Locate the cell with the specified text and output its [X, Y] center coordinate. 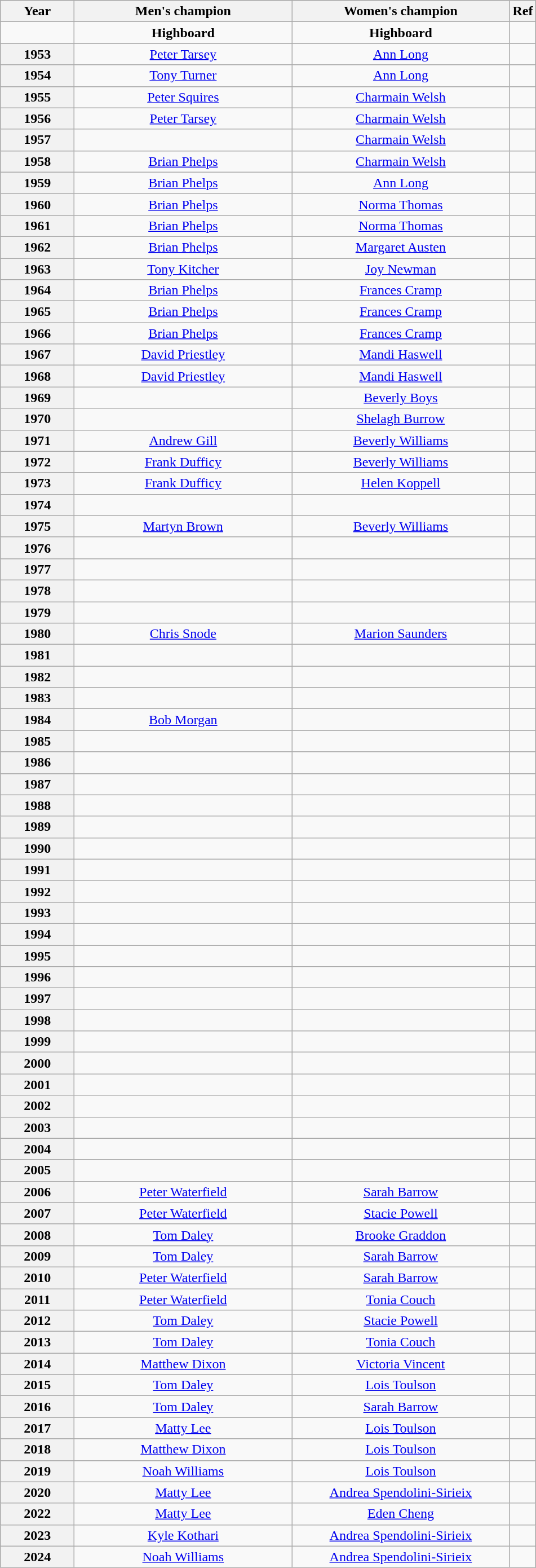
1965 [37, 312]
Martyn Brown [183, 526]
2002 [37, 1106]
1970 [37, 419]
1975 [37, 526]
1974 [37, 505]
1977 [37, 569]
1964 [37, 290]
Tony Turner [183, 76]
2024 [37, 1557]
2012 [37, 1321]
2014 [37, 1364]
2013 [37, 1342]
2016 [37, 1407]
1989 [37, 827]
Beverly Boys [401, 398]
2022 [37, 1514]
1996 [37, 977]
1960 [37, 204]
1988 [37, 805]
2019 [37, 1471]
1994 [37, 934]
1979 [37, 612]
Ref [523, 11]
Victoria Vincent [401, 1364]
2010 [37, 1278]
1957 [37, 140]
1969 [37, 398]
2009 [37, 1256]
2001 [37, 1085]
Bob Morgan [183, 720]
1987 [37, 784]
Helen Koppell [401, 483]
2020 [37, 1492]
1956 [37, 118]
1993 [37, 913]
1985 [37, 741]
2003 [37, 1127]
Eden Cheng [401, 1514]
1955 [37, 97]
1997 [37, 999]
2004 [37, 1149]
1998 [37, 1020]
1954 [37, 76]
Brooke Graddon [401, 1235]
1959 [37, 183]
1958 [37, 161]
1978 [37, 591]
2000 [37, 1063]
1973 [37, 483]
1972 [37, 462]
1966 [37, 333]
1986 [37, 763]
2005 [37, 1170]
Tony Kitcher [183, 269]
Peter Squires [183, 97]
1995 [37, 956]
2023 [37, 1535]
1967 [37, 355]
1992 [37, 891]
2006 [37, 1192]
Women's champion [401, 11]
1953 [37, 54]
1982 [37, 677]
Andrew Gill [183, 441]
2015 [37, 1385]
2008 [37, 1235]
1981 [37, 655]
Shelagh Burrow [401, 419]
1991 [37, 870]
Men's champion [183, 11]
2017 [37, 1428]
1962 [37, 247]
2011 [37, 1299]
1968 [37, 376]
Margaret Austen [401, 247]
1983 [37, 698]
1984 [37, 720]
1990 [37, 848]
1976 [37, 548]
1980 [37, 634]
1963 [37, 269]
Marion Saunders [401, 634]
Chris Snode [183, 634]
1999 [37, 1042]
Joy Newman [401, 269]
2007 [37, 1213]
2018 [37, 1450]
Year [37, 11]
1971 [37, 441]
1961 [37, 226]
Kyle Kothari [183, 1535]
